Output the (X, Y) coordinate of the center of the cell containing the given text.  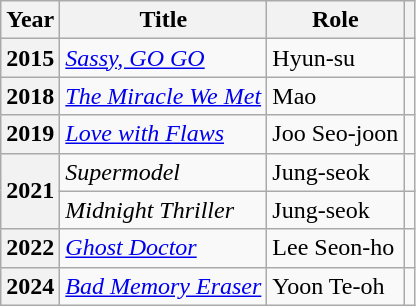
2019 (30, 134)
Hyun-su (336, 58)
2018 (30, 96)
Love with Flaws (164, 134)
2022 (30, 248)
Ghost Doctor (164, 248)
Lee Seon-ho (336, 248)
2024 (30, 286)
2015 (30, 58)
Joo Seo-joon (336, 134)
Year (30, 20)
Mao (336, 96)
Midnight Thriller (164, 210)
Title (164, 20)
Sassy, GO GO (164, 58)
2021 (30, 191)
Supermodel (164, 172)
Yoon Te-oh (336, 286)
Bad Memory Eraser (164, 286)
Role (336, 20)
The Miracle We Met (164, 96)
